Capture the cell that displays the provided text and extract its (x, y) central coordinate. 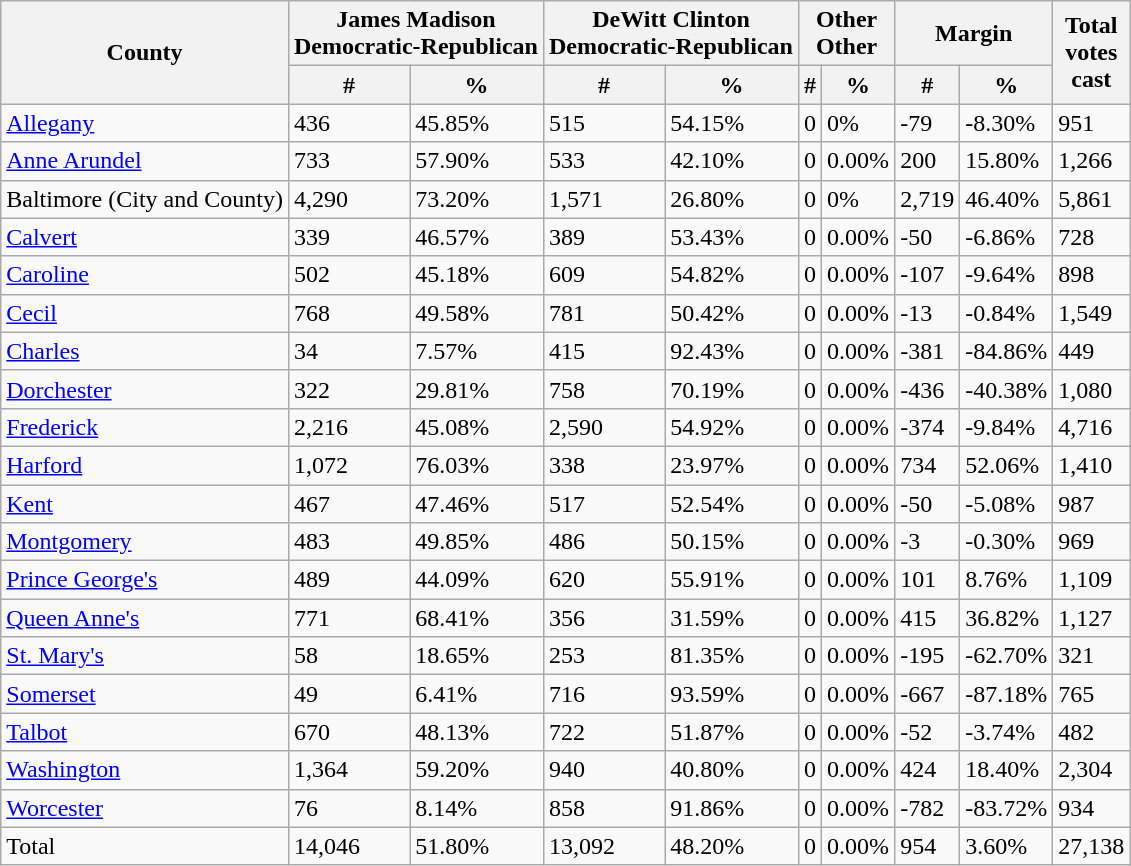
Kent (145, 503)
18.40% (1006, 770)
424 (928, 770)
2,719 (928, 199)
76 (348, 808)
987 (1092, 503)
389 (604, 237)
1,072 (348, 465)
45.85% (477, 123)
49.85% (477, 542)
8.14% (477, 808)
Anne Arundel (145, 161)
27,138 (1092, 846)
4,290 (348, 199)
670 (348, 732)
81.35% (732, 656)
-84.86% (1006, 351)
48.20% (732, 846)
29.81% (477, 389)
449 (1092, 351)
768 (348, 313)
486 (604, 542)
1,266 (1092, 161)
54.92% (732, 427)
Totalvotescast (1092, 52)
46.57% (477, 237)
322 (348, 389)
-62.70% (1006, 656)
-52 (928, 732)
940 (604, 770)
2,216 (348, 427)
1,549 (1092, 313)
356 (604, 618)
59.20% (477, 770)
716 (604, 694)
515 (604, 123)
52.06% (1006, 465)
728 (1092, 237)
1,571 (604, 199)
-9.84% (1006, 427)
6.41% (477, 694)
42.10% (732, 161)
Baltimore (City and County) (145, 199)
Washington (145, 770)
-0.84% (1006, 313)
51.87% (732, 732)
1,364 (348, 770)
338 (604, 465)
1,127 (1092, 618)
Caroline (145, 275)
-3 (928, 542)
Charles (145, 351)
DeWitt ClintonDemocratic-Republican (670, 34)
15.80% (1006, 161)
OtherOther (846, 34)
18.65% (477, 656)
1,109 (1092, 580)
-374 (928, 427)
St. Mary's (145, 656)
57.90% (477, 161)
34 (348, 351)
1,410 (1092, 465)
Cecil (145, 313)
13,092 (604, 846)
45.18% (477, 275)
-5.08% (1006, 503)
Dorchester (145, 389)
70.19% (732, 389)
-8.30% (1006, 123)
-87.18% (1006, 694)
51.80% (477, 846)
253 (604, 656)
40.80% (732, 770)
502 (348, 275)
Worcester (145, 808)
Allegany (145, 123)
200 (928, 161)
339 (348, 237)
-83.72% (1006, 808)
14,046 (348, 846)
52.54% (732, 503)
48.13% (477, 732)
50.15% (732, 542)
55.91% (732, 580)
-195 (928, 656)
Frederick (145, 427)
92.43% (732, 351)
Somerset (145, 694)
54.82% (732, 275)
321 (1092, 656)
49 (348, 694)
45.08% (477, 427)
7.57% (477, 351)
46.40% (1006, 199)
533 (604, 161)
436 (348, 123)
517 (604, 503)
1,080 (1092, 389)
Prince George's (145, 580)
Total (145, 846)
2,304 (1092, 770)
-0.30% (1006, 542)
Montgomery (145, 542)
-3.74% (1006, 732)
483 (348, 542)
Calvert (145, 237)
68.41% (477, 618)
58 (348, 656)
898 (1092, 275)
-9.64% (1006, 275)
54.15% (732, 123)
-107 (928, 275)
609 (604, 275)
Margin (974, 34)
4,716 (1092, 427)
36.82% (1006, 618)
-667 (928, 694)
-381 (928, 351)
482 (1092, 732)
765 (1092, 694)
858 (604, 808)
758 (604, 389)
2,590 (604, 427)
489 (348, 580)
-6.86% (1006, 237)
23.97% (732, 465)
101 (928, 580)
734 (928, 465)
467 (348, 503)
26.80% (732, 199)
954 (928, 846)
47.46% (477, 503)
8.76% (1006, 580)
91.86% (732, 808)
50.42% (732, 313)
-13 (928, 313)
5,861 (1092, 199)
771 (348, 618)
James MadisonDemocratic-Republican (416, 34)
53.43% (732, 237)
Queen Anne's (145, 618)
934 (1092, 808)
76.03% (477, 465)
31.59% (732, 618)
951 (1092, 123)
781 (604, 313)
Harford (145, 465)
-79 (928, 123)
-40.38% (1006, 389)
73.20% (477, 199)
969 (1092, 542)
Talbot (145, 732)
44.09% (477, 580)
620 (604, 580)
3.60% (1006, 846)
County (145, 52)
93.59% (732, 694)
-436 (928, 389)
733 (348, 161)
49.58% (477, 313)
722 (604, 732)
-782 (928, 808)
